Scan for the cell matching the given text and deliver its [X, Y] coordinate at center. 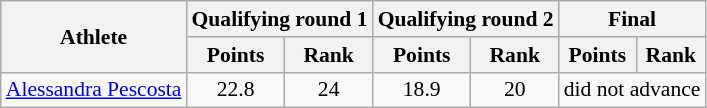
18.9 [422, 90]
Alessandra Pescosta [94, 90]
20 [515, 90]
Qualifying round 2 [466, 19]
Qualifying round 1 [280, 19]
did not advance [632, 90]
24 [329, 90]
Athlete [94, 36]
22.8 [236, 90]
Final [632, 19]
